Scan for the cell matching the given text and deliver its [X, Y] coordinate at center. 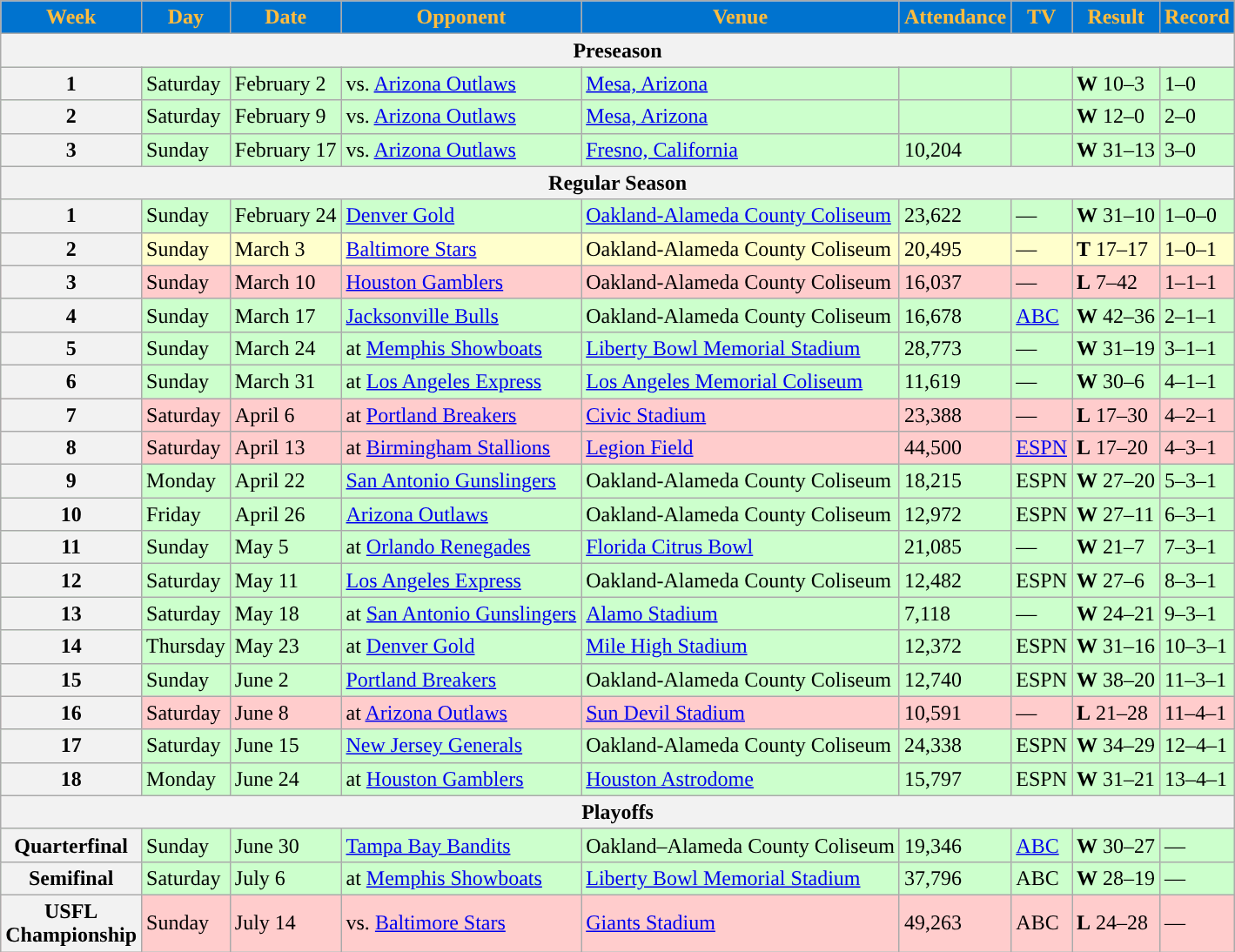
Record [1198, 17]
44,500 [955, 448]
W 27–20 [1116, 481]
Thursday [186, 647]
12,372 [955, 647]
12 [71, 580]
July 6 [285, 878]
W 42–36 [1116, 315]
June 8 [285, 713]
W 12–0 [1116, 117]
at Arizona Outlaws [461, 713]
San Antonio Gunslingers [461, 481]
W 21–7 [1116, 547]
6–3–1 [1198, 514]
10 [71, 514]
7,118 [955, 613]
10–3–1 [1198, 647]
4–1–1 [1198, 381]
vs. Baltimore Stars [461, 922]
L 24–28 [1116, 922]
10,204 [955, 150]
18 [71, 779]
11 [71, 547]
7 [71, 415]
June 2 [285, 680]
Legion Field [741, 448]
Date [285, 17]
May 11 [285, 580]
Attendance [955, 17]
4 [71, 315]
Florida Citrus Bowl [741, 547]
16 [71, 713]
L 21–28 [1116, 713]
at San Antonio Gunslingers [461, 613]
5 [71, 348]
July 14 [285, 922]
Oakland–Alameda County Coliseum [741, 845]
23,388 [955, 415]
1–1–1 [1198, 282]
March 10 [285, 282]
Tampa Bay Bandits [461, 845]
W 27–11 [1116, 514]
W 27–6 [1116, 580]
April 26 [285, 514]
Week [71, 17]
February 24 [285, 216]
4–2–1 [1198, 415]
June 24 [285, 779]
24,338 [955, 746]
13–4–1 [1198, 779]
Sun Devil Stadium [741, 713]
13 [71, 613]
12,482 [955, 580]
W 31–10 [1116, 216]
Preseason [618, 50]
February 9 [285, 117]
Baltimore Stars [461, 249]
February 2 [285, 84]
Playoffs [618, 812]
March 3 [285, 249]
Houston Gamblers [461, 282]
Jacksonville Bulls [461, 315]
April 13 [285, 448]
2–1–1 [1198, 315]
March 24 [285, 348]
49,263 [955, 922]
Fresno, California [741, 150]
USFLChampionship [71, 922]
1–0–0 [1198, 216]
W 31–16 [1116, 647]
Regular Season [618, 183]
7–3–1 [1198, 547]
W 30–27 [1116, 845]
W 34–29 [1116, 746]
W 30–6 [1116, 381]
W 10–3 [1116, 84]
23,622 [955, 216]
W 31–13 [1116, 150]
Day [186, 17]
at Birmingham Stallions [461, 448]
20,495 [955, 249]
February 17 [285, 150]
Los Angeles Express [461, 580]
L 17–30 [1116, 415]
June 15 [285, 746]
Denver Gold [461, 216]
W 31–19 [1116, 348]
Venue [741, 17]
W 31–21 [1116, 779]
Quarterfinal [71, 845]
March 31 [285, 381]
W 38–20 [1116, 680]
Civic Stadium [741, 415]
May 5 [285, 547]
21,085 [955, 547]
11–4–1 [1198, 713]
8 [71, 448]
April 22 [285, 481]
15 [71, 680]
at Denver Gold [461, 647]
Los Angeles Memorial Coliseum [741, 381]
19,346 [955, 845]
16,037 [955, 282]
TV [1042, 17]
May 18 [285, 613]
17 [71, 746]
Friday [186, 514]
11,619 [955, 381]
Mile High Stadium [741, 647]
Semifinal [71, 878]
T 17–17 [1116, 249]
April 6 [285, 415]
W 24–21 [1116, 613]
37,796 [955, 878]
15,797 [955, 779]
W 28–19 [1116, 878]
4–3–1 [1198, 448]
L 7–42 [1116, 282]
12,972 [955, 514]
6 [71, 381]
2–0 [1198, 117]
Portland Breakers [461, 680]
5–3–1 [1198, 481]
L 17–20 [1116, 448]
March 17 [285, 315]
9–3–1 [1198, 613]
New Jersey Generals [461, 746]
28,773 [955, 348]
Giants Stadium [741, 922]
14 [71, 647]
12–4–1 [1198, 746]
at Orlando Renegades [461, 547]
Alamo Stadium [741, 613]
1–0 [1198, 84]
Result [1116, 17]
11–3–1 [1198, 680]
at Portland Breakers [461, 415]
at Los Angeles Express [461, 381]
10,591 [955, 713]
16,678 [955, 315]
at Houston Gamblers [461, 779]
May 23 [285, 647]
Houston Astrodome [741, 779]
3–1–1 [1198, 348]
3–0 [1198, 150]
8–3–1 [1198, 580]
June 30 [285, 845]
1–0–1 [1198, 249]
Opponent [461, 17]
18,215 [955, 481]
Arizona Outlaws [461, 514]
9 [71, 481]
12,740 [955, 680]
